Scan for the cell matching the given text and deliver its [x, y] coordinate at center. 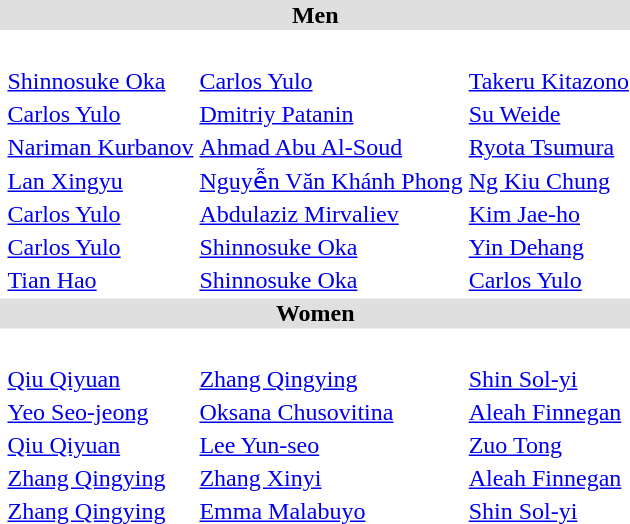
Kim Jae-ho [548, 215]
Tian Hao [100, 281]
Lan Xingyu [100, 181]
Nguyễn Văn Khánh Phong [331, 181]
Yin Dehang [548, 247]
Men [315, 15]
Women [315, 313]
Shin Sol-yi [548, 379]
Abdulaziz Mirvaliev [331, 215]
Ahmad Abu Al-Soud [331, 147]
Zuo Tong [548, 445]
Zhang Xinyi [331, 479]
Lee Yun-seo [331, 445]
Ng Kiu Chung [548, 181]
Ryota Tsumura [548, 147]
Yeo Seo-jeong [100, 413]
Su Weide [548, 114]
Oksana Chusovitina [331, 413]
Nariman Kurbanov [100, 147]
Dmitriy Patanin [331, 114]
Takeru Kitazono [548, 81]
